Determine the (x, y) coordinate at the center of the cell enclosing the given text.  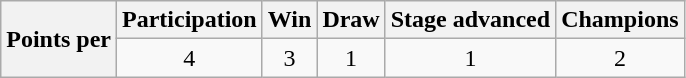
4 (189, 58)
Participation (189, 20)
Champions (620, 20)
3 (290, 58)
2 (620, 58)
Draw (351, 20)
Win (290, 20)
Stage advanced (470, 20)
Points per (59, 39)
